Search for the cell housing the specified text and yield its (x, y) center coordinate. 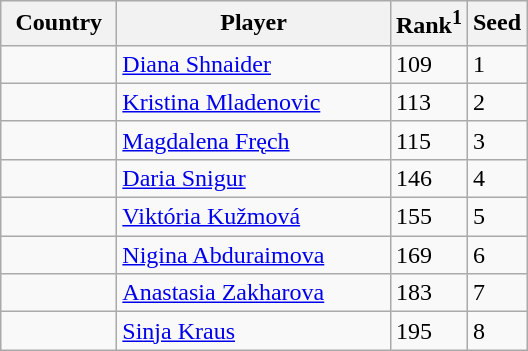
113 (428, 102)
115 (428, 140)
Rank1 (428, 24)
Sinja Kraus (254, 331)
109 (428, 64)
6 (496, 255)
146 (428, 178)
4 (496, 178)
Nigina Abduraimova (254, 255)
Kristina Mladenovic (254, 102)
183 (428, 293)
Viktória Kužmová (254, 217)
2 (496, 102)
155 (428, 217)
195 (428, 331)
169 (428, 255)
7 (496, 293)
Anastasia Zakharova (254, 293)
Magdalena Fręch (254, 140)
Player (254, 24)
Daria Snigur (254, 178)
3 (496, 140)
5 (496, 217)
Country (59, 24)
Diana Shnaider (254, 64)
1 (496, 64)
Seed (496, 24)
8 (496, 331)
